Pinpoint the cell where the given text exists, returning its [x, y] midpoint coordinate. 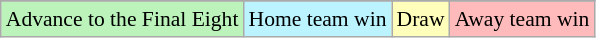
Away team win [522, 19]
Advance to the Final Eight [122, 19]
Draw [421, 19]
Home team win [317, 19]
